Extract the [X, Y] coordinate from the center of the cell holding the provided text.  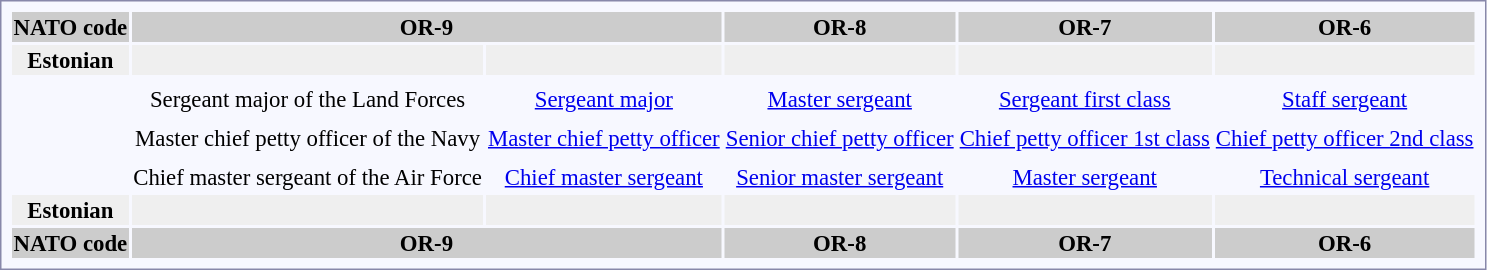
Senior chief petty officer [840, 138]
Senior master sergeant [840, 177]
Chief master sergeant [604, 177]
Chief master sergeant of the Air Force [308, 177]
Master chief petty officer of the Navy [308, 138]
Chief petty officer 2nd class [1344, 138]
Master chief petty officer [604, 138]
Sergeant first class [1084, 99]
Sergeant major of the Land Forces [308, 99]
Technical sergeant [1344, 177]
Sergeant major [604, 99]
Chief petty officer 1st class [1084, 138]
Staff sergeant [1344, 99]
